Identify which cell holds the provided text, then report its (X, Y) central coordinate. 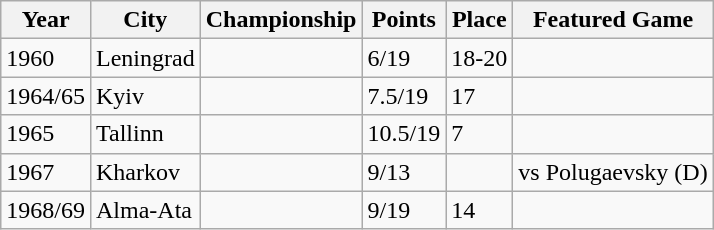
Place (480, 20)
City (145, 20)
17 (480, 96)
7.5/19 (404, 96)
1964/65 (46, 96)
vs Polugaevsky (D) (613, 172)
Alma-Ata (145, 210)
6/19 (404, 58)
14 (480, 210)
1968/69 (46, 210)
Kharkov (145, 172)
1960 (46, 58)
9/19 (404, 210)
Year (46, 20)
18-20 (480, 58)
Points (404, 20)
7 (480, 134)
1967 (46, 172)
1965 (46, 134)
Featured Game (613, 20)
9/13 (404, 172)
Kyiv (145, 96)
Tallinn (145, 134)
Leningrad (145, 58)
10.5/19 (404, 134)
Championship (281, 20)
